Pinpoint the cell where the given text exists, returning its [X, Y] midpoint coordinate. 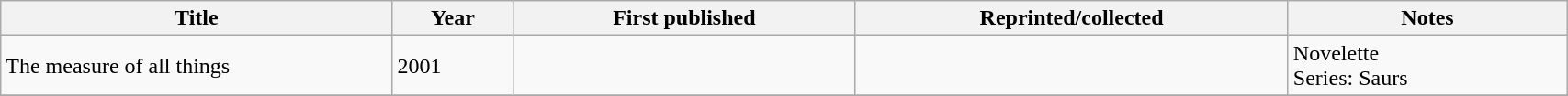
Year [453, 18]
Notes [1427, 18]
First published [684, 18]
The measure of all things [197, 66]
NoveletteSeries: Saurs [1427, 66]
Title [197, 18]
Reprinted/collected [1071, 18]
2001 [453, 66]
